Capture the cell that displays the provided text and extract its (x, y) central coordinate. 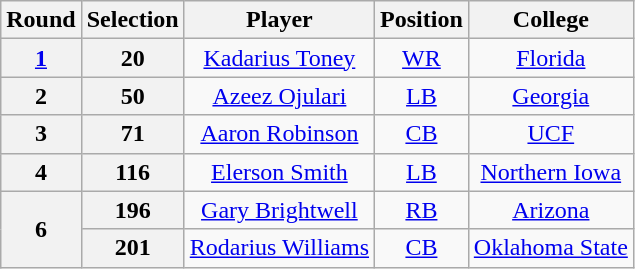
Florida (550, 58)
71 (132, 134)
Rodarius Williams (279, 248)
Player (279, 20)
College (550, 20)
Oklahoma State (550, 248)
196 (132, 210)
20 (132, 58)
50 (132, 96)
Position (422, 20)
116 (132, 172)
2 (41, 96)
3 (41, 134)
4 (41, 172)
WR (422, 58)
Aaron Robinson (279, 134)
Selection (132, 20)
RB (422, 210)
Northern Iowa (550, 172)
6 (41, 229)
Arizona (550, 210)
Kadarius Toney (279, 58)
1 (41, 58)
Gary Brightwell (279, 210)
Georgia (550, 96)
Round (41, 20)
Azeez Ojulari (279, 96)
UCF (550, 134)
Elerson Smith (279, 172)
201 (132, 248)
